From the cell containing the given text, extract its center point as (x, y) coordinate. 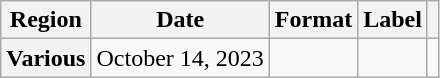
Various (46, 58)
Label (393, 20)
October 14, 2023 (180, 58)
Date (180, 20)
Format (313, 20)
Region (46, 20)
